Output the [x, y] coordinate of the center of the cell containing the given text.  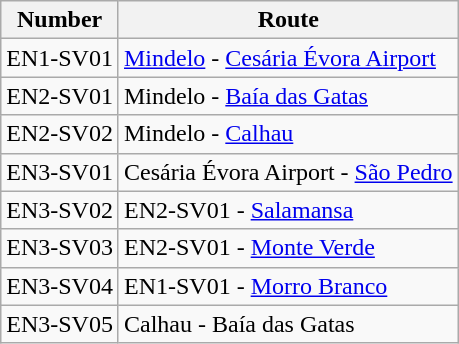
EN3-SV03 [60, 248]
EN2-SV01 - Monte Verde [288, 248]
EN1-SV01 [60, 58]
Mindelo - Baía das Gatas [288, 96]
Calhau - Baía das Gatas [288, 324]
Cesária Évora Airport - São Pedro [288, 172]
EN3-SV01 [60, 172]
EN3-SV02 [60, 210]
EN3-SV05 [60, 324]
EN2-SV01 - Salamansa [288, 210]
EN2-SV01 [60, 96]
Mindelo - Cesária Évora Airport [288, 58]
EN3-SV04 [60, 286]
Number [60, 20]
EN1-SV01 - Morro Branco [288, 286]
EN2-SV02 [60, 134]
Route [288, 20]
Mindelo - Calhau [288, 134]
